Scan for the cell matching the given text and deliver its [x, y] coordinate at center. 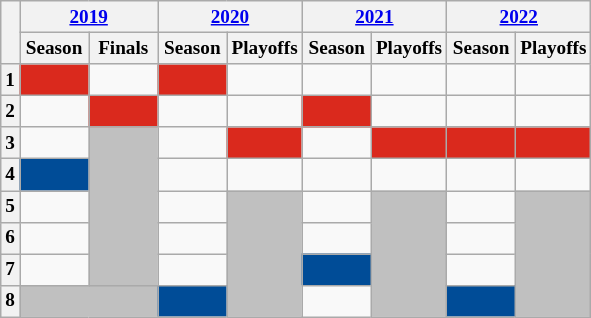
4 [10, 175]
7 [10, 270]
2 [10, 111]
Finals [124, 48]
3 [10, 143]
2021 [374, 17]
2019 [89, 17]
2020 [230, 17]
2022 [519, 17]
8 [10, 301]
1 [10, 80]
6 [10, 238]
5 [10, 206]
